For the text-containing cell, return its midpoint in [X, Y] coordinate format. 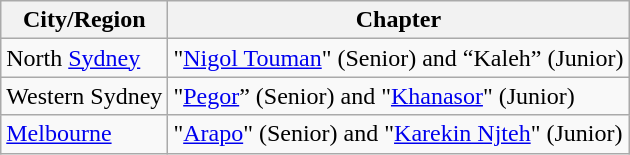
City/Region [84, 20]
Western Sydney [84, 96]
Chapter [398, 20]
"Pegor” (Senior) and "Khanasor" (Junior) [398, 96]
"Arapo" (Senior) and "Karekin Njteh" (Junior) [398, 134]
Melbourne [84, 134]
"Nigol Touman" (Senior) and “Kaleh” (Junior) [398, 58]
North Sydney [84, 58]
